Scan for the cell matching the given text and deliver its [X, Y] coordinate at center. 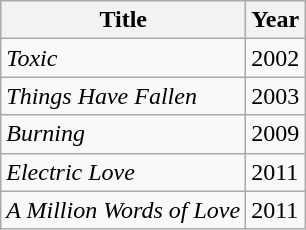
A Million Words of Love [124, 210]
Year [276, 20]
Electric Love [124, 172]
2002 [276, 58]
Burning [124, 134]
Toxic [124, 58]
2009 [276, 134]
2003 [276, 96]
Title [124, 20]
Things Have Fallen [124, 96]
